From the cell containing the given text, extract its center point as (x, y) coordinate. 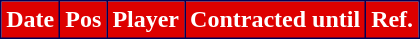
Player (146, 20)
Date (30, 20)
Contracted until (276, 20)
Pos (84, 20)
Ref. (392, 20)
